Provide the (x, y) coordinate of the cell's center where the given text is located.  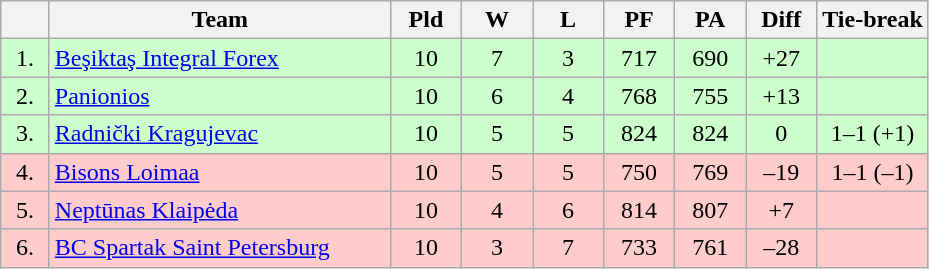
2. (26, 96)
0 (782, 134)
Pld (426, 20)
W (496, 20)
761 (710, 248)
768 (640, 96)
717 (640, 58)
4. (26, 172)
PA (710, 20)
PF (640, 20)
690 (710, 58)
Panionios (220, 96)
Diff (782, 20)
5. (26, 210)
–28 (782, 248)
+27 (782, 58)
L (568, 20)
1–1 (+1) (873, 134)
1–1 (–1) (873, 172)
Beşiktaş Integral Forex (220, 58)
+7 (782, 210)
755 (710, 96)
814 (640, 210)
Bisons Loimaa (220, 172)
807 (710, 210)
BC Spartak Saint Petersburg (220, 248)
750 (640, 172)
3. (26, 134)
6. (26, 248)
Radnički Kragujevac (220, 134)
769 (710, 172)
–19 (782, 172)
1. (26, 58)
Tie-break (873, 20)
733 (640, 248)
Team (220, 20)
+13 (782, 96)
Neptūnas Klaipėda (220, 210)
